Locate the cell with the specified text and output its [x, y] center coordinate. 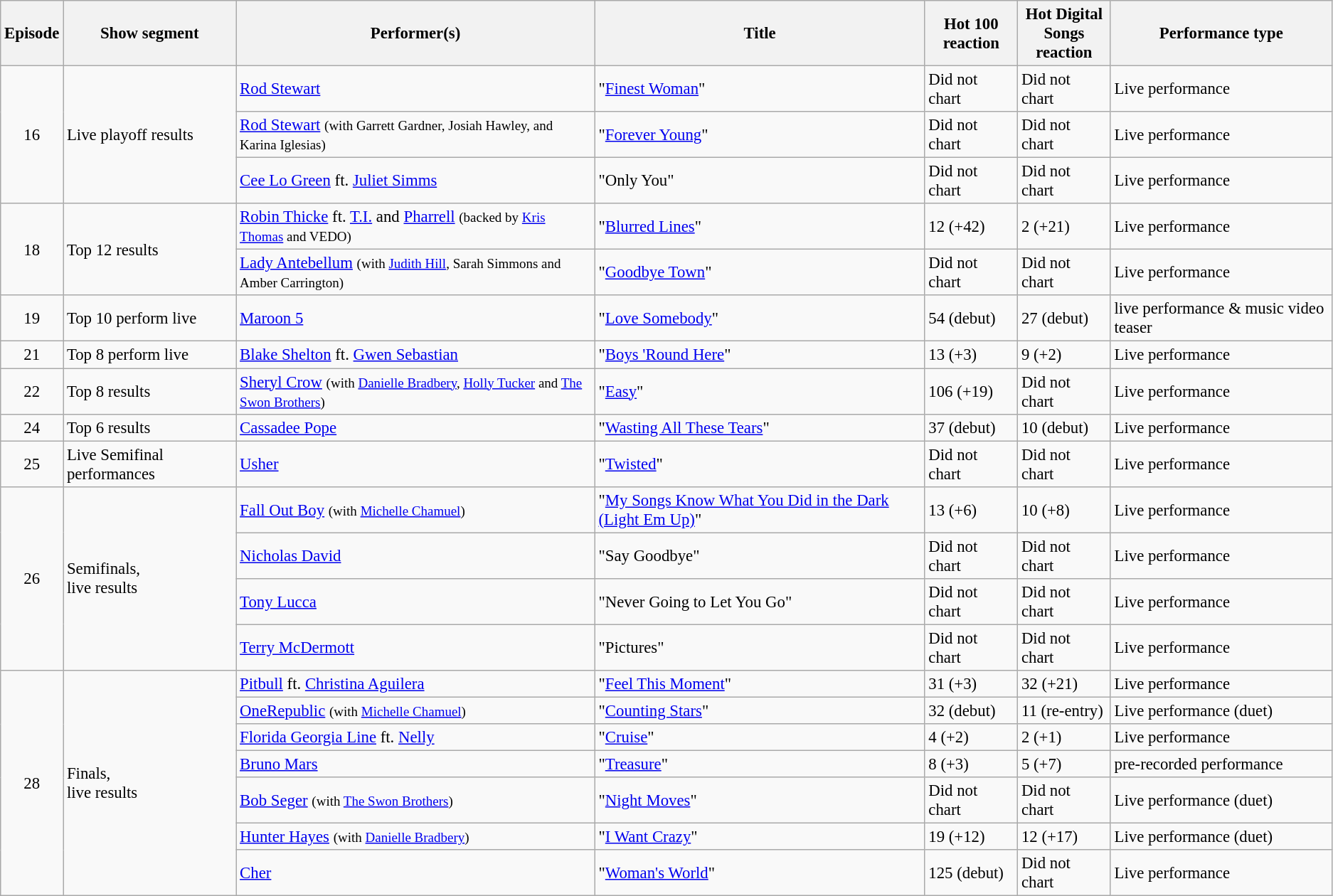
16 [32, 135]
22 [32, 391]
"Feel This Moment" [760, 684]
"Twisted" [760, 464]
"Pictures" [760, 647]
19 (+12) [972, 837]
Episode [32, 33]
31 (+3) [972, 684]
Show segment [149, 33]
OneRepublic (with Michelle Chamuel) [415, 710]
"Finest Woman" [760, 90]
Cassadee Pope [415, 427]
"Say Goodbye" [760, 556]
"Wasting All These Tears" [760, 427]
21 [32, 355]
"Only You" [760, 181]
Rod Stewart (with Garrett Gardner, Josiah Hawley, and Karina Iglesias) [415, 135]
Cher [415, 873]
32 (+21) [1064, 684]
125 (debut) [972, 873]
Tony Lucca [415, 602]
Blake Shelton ft. Gwen Sebastian [415, 355]
13 (+6) [972, 509]
"Woman's World" [760, 873]
9 (+2) [1064, 355]
25 [32, 464]
24 [32, 427]
19 [32, 319]
Nicholas David [415, 556]
"Blurred Lines" [760, 226]
Pitbull ft. Christina Aguilera [415, 684]
Cee Lo Green ft. Juliet Simms [415, 181]
Usher [415, 464]
Top 10 perform live [149, 319]
8 (+3) [972, 764]
"Counting Stars" [760, 710]
5 (+7) [1064, 764]
Sheryl Crow (with Danielle Bradbery, Holly Tucker and The Swon Brothers) [415, 391]
Lady Antebellum (with Judith Hill, Sarah Simmons and Amber Carrington) [415, 273]
Top 12 results [149, 249]
26 [32, 578]
Top 6 results [149, 427]
Robin Thicke ft. T.I. and Pharrell (backed by Kris Thomas and VEDO) [415, 226]
18 [32, 249]
Performance type [1221, 33]
2 (+21) [1064, 226]
12 (+17) [1064, 837]
Finals, live results [149, 784]
106 (+19) [972, 391]
Maroon 5 [415, 319]
"Treasure" [760, 764]
Top 8 results [149, 391]
13 (+3) [972, 355]
Hot 100 reaction [972, 33]
"Forever Young" [760, 135]
Bob Seger (with The Swon Brothers) [415, 801]
10 (+8) [1064, 509]
Terry McDermott [415, 647]
"Never Going to Let You Go" [760, 602]
4 (+2) [972, 737]
"My Songs Know What You Did in the Dark (Light Em Up)" [760, 509]
10 (debut) [1064, 427]
27 (debut) [1064, 319]
pre-recorded performance [1221, 764]
Performer(s) [415, 33]
Hunter Hayes (with Danielle Bradbery) [415, 837]
"Goodbye Town" [760, 273]
Rod Stewart [415, 90]
32 (debut) [972, 710]
live performance & music video teaser [1221, 319]
12 (+42) [972, 226]
Semifinals, live results [149, 578]
"Boys 'Round Here" [760, 355]
2 (+1) [1064, 737]
37 (debut) [972, 427]
Bruno Mars [415, 764]
"I Want Crazy" [760, 837]
Florida Georgia Line ft. Nelly [415, 737]
28 [32, 784]
Live Semifinal performances [149, 464]
Title [760, 33]
Top 8 perform live [149, 355]
54 (debut) [972, 319]
Live playoff results [149, 135]
"Easy" [760, 391]
Fall Out Boy (with Michelle Chamuel) [415, 509]
"Love Somebody" [760, 319]
"Cruise" [760, 737]
"Night Moves" [760, 801]
Hot Digital Songs reaction [1064, 33]
11 (re-entry) [1064, 710]
